Locate the cell with the specified text and output its (x, y) center coordinate. 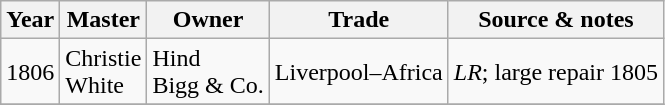
HindBigg & Co. (208, 72)
Year (30, 20)
ChristieWhite (104, 72)
Trade (358, 20)
Source & notes (556, 20)
Liverpool–Africa (358, 72)
Master (104, 20)
LR; large repair 1805 (556, 72)
Owner (208, 20)
1806 (30, 72)
